Find where the given text appears and provide that cell's center as [x, y] coordinate. 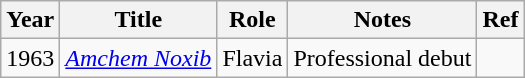
Year [30, 20]
Notes [382, 20]
Title [138, 20]
1963 [30, 58]
Role [252, 20]
Flavia [252, 58]
Ref [500, 20]
Professional debut [382, 58]
Amchem Noxib [138, 58]
